Find where the given text appears and provide that cell's center as (X, Y) coordinate. 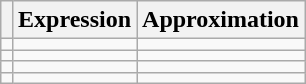
Approximation (221, 20)
Expression (75, 20)
